Find where the given text appears and provide that cell's center as (x, y) coordinate. 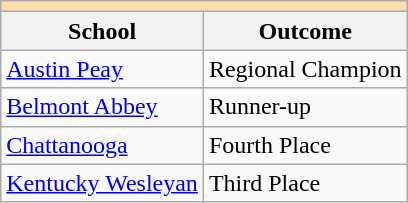
Runner-up (305, 107)
Kentucky Wesleyan (102, 183)
Regional Champion (305, 69)
Austin Peay (102, 69)
Chattanooga (102, 145)
Belmont Abbey (102, 107)
Third Place (305, 183)
Outcome (305, 31)
School (102, 31)
Fourth Place (305, 145)
